From the cell containing the given text, extract its center point as (X, Y) coordinate. 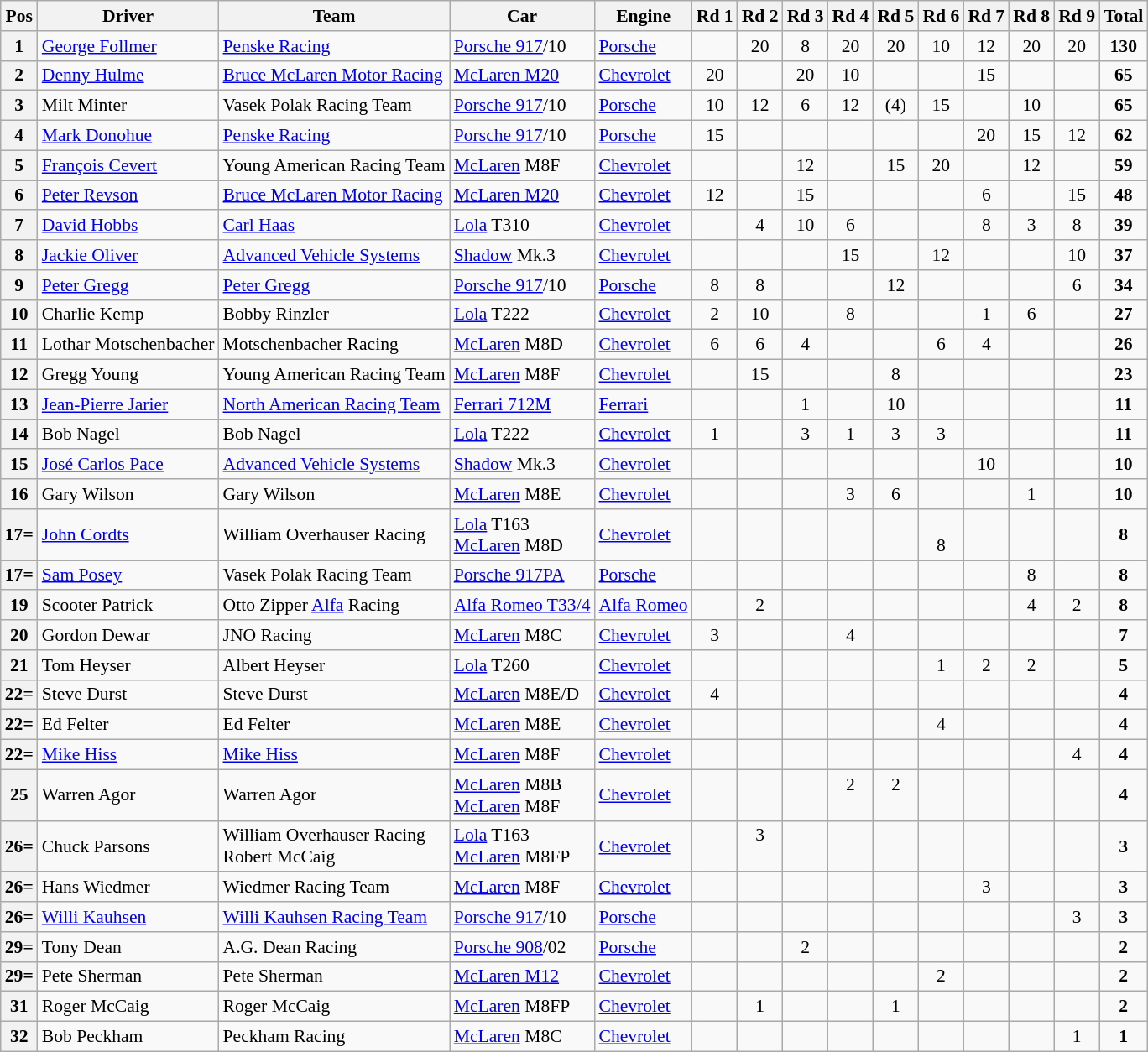
William Overhauser Racing (334, 535)
Sam Posey (128, 575)
José Carlos Pace (128, 465)
McLaren M12 (522, 976)
37 (1123, 255)
23 (1123, 375)
Charlie Kemp (128, 315)
McLaren M8D (522, 345)
Driver (128, 16)
Hans Wiedmer (128, 888)
26 (1123, 345)
Milt Minter (128, 106)
Lola T163McLaren M8D (522, 535)
Tom Heyser (128, 665)
34 (1123, 285)
14 (19, 435)
Otto Zipper Alfa Racing (334, 606)
Scooter Patrick (128, 606)
Ferrari (643, 404)
Peter Revson (128, 195)
39 (1123, 226)
Willi Kauhsen (128, 917)
Denny Hulme (128, 76)
Rd 5 (895, 16)
32 (19, 1037)
North American Racing Team (334, 404)
Lothar Motschenbacher (128, 345)
13 (19, 404)
Carl Haas (334, 226)
Rd 6 (941, 16)
Pos (19, 16)
Albert Heyser (334, 665)
Bobby Rinzler (334, 315)
John Cordts (128, 535)
Alfa Romeo (643, 606)
Rd 2 (760, 16)
62 (1123, 136)
(4) (895, 106)
Motschenbacher Racing (334, 345)
Lola T310 (522, 226)
Gordon Dewar (128, 635)
Lola T260 (522, 665)
JNO Racing (334, 635)
Team (334, 16)
59 (1123, 165)
16 (19, 494)
McLaren M8E/D (522, 695)
27 (1123, 315)
Car (522, 16)
Peckham Racing (334, 1037)
George Follmer (128, 46)
Porsche 917PA (522, 575)
Rd 7 (986, 16)
Jean-Pierre Jarier (128, 404)
Bob Peckham (128, 1037)
Mark Donohue (128, 136)
McLaren M8BMcLaren M8F (522, 795)
Rd 4 (851, 16)
Rd 3 (806, 16)
Tony Dean (128, 947)
Rd 9 (1077, 16)
William Overhauser Racing Robert McCaig (334, 846)
Jackie Oliver (128, 255)
19 (19, 606)
Porsche 908/02 (522, 947)
21 (19, 665)
Engine (643, 16)
9 (19, 285)
A.G. Dean Racing (334, 947)
Willi Kauhsen Racing Team (334, 917)
Total (1123, 16)
Ferrari 712M (522, 404)
Gregg Young (128, 375)
130 (1123, 46)
David Hobbs (128, 226)
31 (19, 1007)
25 (19, 795)
Rd 8 (1031, 16)
Lola T163McLaren M8FP (522, 846)
François Cevert (128, 165)
Alfa Romeo T33/4 (522, 606)
McLaren M8FP (522, 1007)
Rd 1 (715, 16)
Wiedmer Racing Team (334, 888)
Chuck Parsons (128, 846)
48 (1123, 195)
